Scan for the cell matching the given text and deliver its (x, y) coordinate at center. 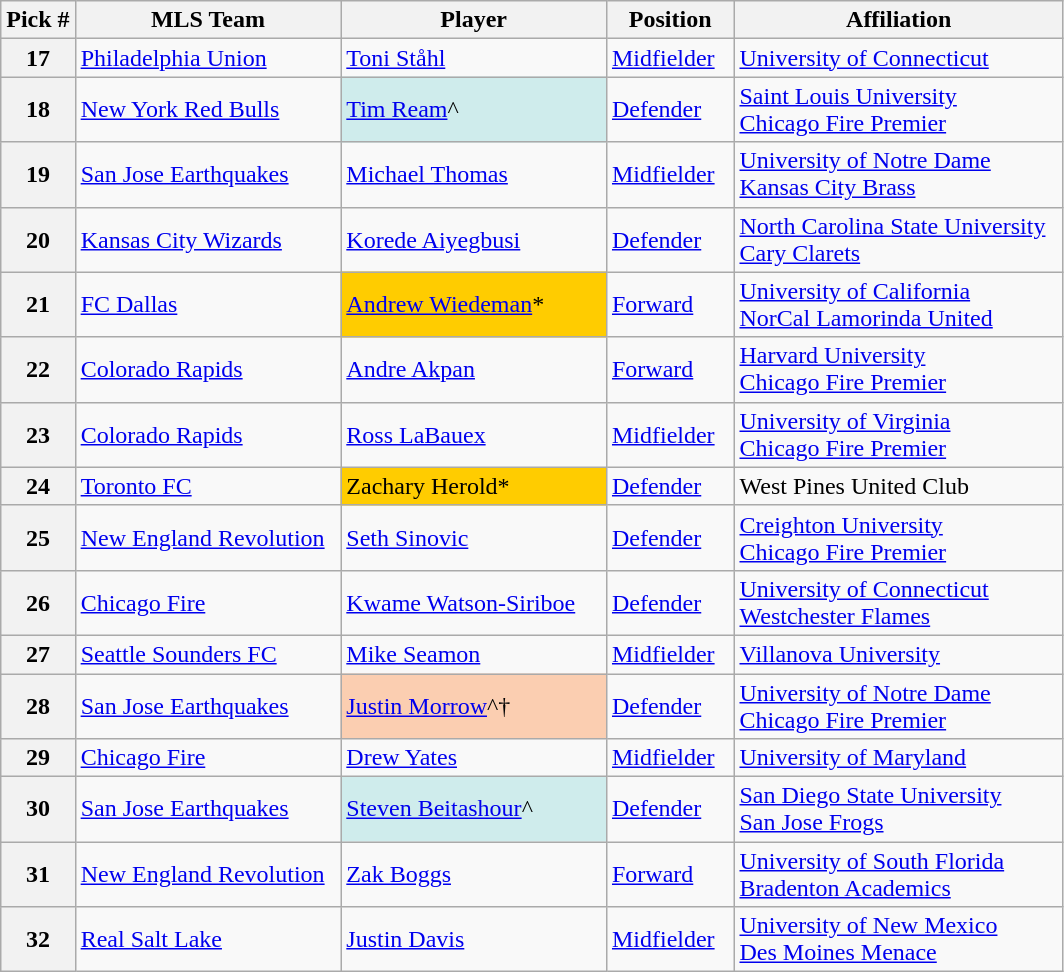
West Pines United Club (898, 486)
University of VirginiaChicago Fire Premier (898, 434)
Zachary Herold* (474, 486)
27 (38, 654)
Zak Boggs (474, 874)
20 (38, 240)
University of Notre DameChicago Fire Premier (898, 706)
Toni Ståhl (474, 58)
University of South FloridaBradenton Academics (898, 874)
32 (38, 940)
University of Maryland (898, 758)
Steven Beitashour^ (474, 810)
28 (38, 706)
Toronto FC (208, 486)
New York Red Bulls (208, 110)
MLS Team (208, 20)
29 (38, 758)
San Diego State UniversitySan Jose Frogs (898, 810)
17 (38, 58)
University of Connecticut (898, 58)
Harvard UniversityChicago Fire Premier (898, 370)
19 (38, 174)
Justin Morrow^† (474, 706)
Andrew Wiedeman* (474, 304)
Real Salt Lake (208, 940)
Justin Davis (474, 940)
26 (38, 602)
Position (670, 20)
Seattle Sounders FC (208, 654)
Affiliation (898, 20)
Michael Thomas (474, 174)
Andre Akpan (474, 370)
Kwame Watson-Siriboe (474, 602)
25 (38, 538)
31 (38, 874)
Pick # (38, 20)
North Carolina State UniversityCary Clarets (898, 240)
Player (474, 20)
Tim Ream^ (474, 110)
University of ConnecticutWestchester Flames (898, 602)
Villanova University (898, 654)
30 (38, 810)
Philadelphia Union (208, 58)
24 (38, 486)
Mike Seamon (474, 654)
FC Dallas (208, 304)
Seth Sinovic (474, 538)
Ross LaBauex (474, 434)
Creighton UniversityChicago Fire Premier (898, 538)
University of Notre DameKansas City Brass (898, 174)
University of CaliforniaNorCal Lamorinda United (898, 304)
University of New MexicoDes Moines Menace (898, 940)
Saint Louis UniversityChicago Fire Premier (898, 110)
23 (38, 434)
Kansas City Wizards (208, 240)
Drew Yates (474, 758)
22 (38, 370)
21 (38, 304)
Korede Aiyegbusi (474, 240)
18 (38, 110)
